Output the [x, y] coordinate of the center of the cell containing the given text.  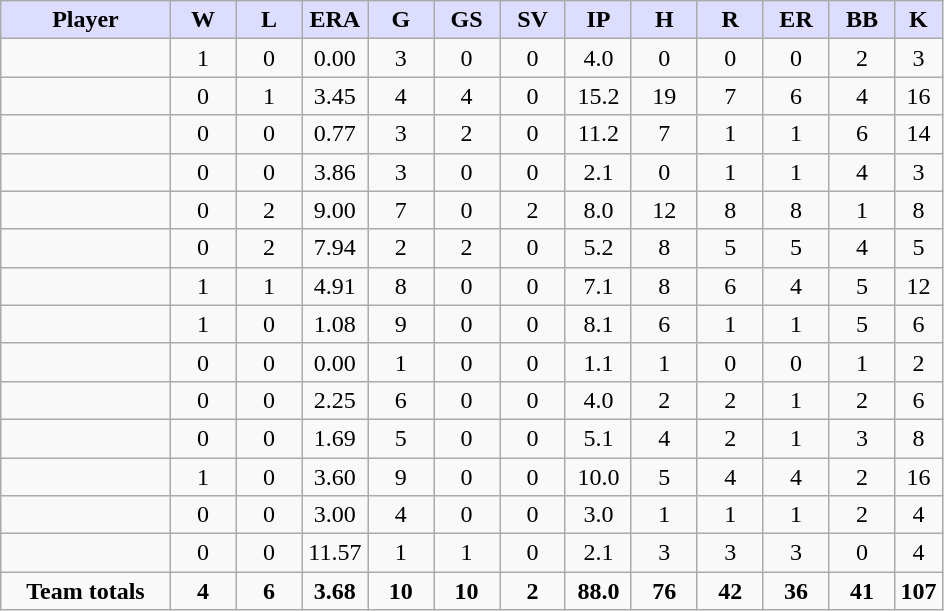
7.1 [598, 286]
9.00 [335, 210]
3.68 [335, 591]
1.08 [335, 324]
3.60 [335, 477]
88.0 [598, 591]
10.0 [598, 477]
G [401, 20]
ERA [335, 20]
42 [730, 591]
2.25 [335, 400]
1.69 [335, 438]
SV [533, 20]
8.1 [598, 324]
5.1 [598, 438]
8.0 [598, 210]
ER [796, 20]
107 [918, 591]
GS [467, 20]
11.57 [335, 553]
41 [862, 591]
3.86 [335, 172]
3.0 [598, 515]
H [664, 20]
Team totals [86, 591]
15.2 [598, 96]
IP [598, 20]
11.2 [598, 134]
0.77 [335, 134]
1.1 [598, 362]
4.91 [335, 286]
R [730, 20]
76 [664, 591]
5.2 [598, 248]
Player [86, 20]
W [203, 20]
3.00 [335, 515]
3.45 [335, 96]
BB [862, 20]
19 [664, 96]
36 [796, 591]
K [918, 20]
L [269, 20]
7.94 [335, 248]
14 [918, 134]
